Search for the cell housing the specified text and yield its [x, y] center coordinate. 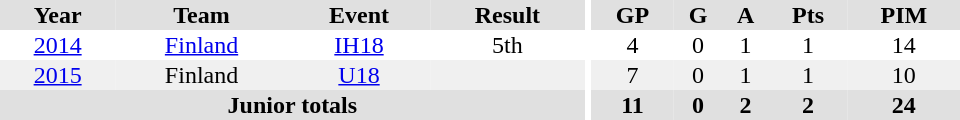
Junior totals [292, 105]
2014 [58, 45]
5th [507, 45]
Team [202, 15]
24 [904, 105]
G [698, 15]
7 [632, 75]
Event [359, 15]
Result [507, 15]
U18 [359, 75]
IH18 [359, 45]
Pts [808, 15]
4 [632, 45]
GP [632, 15]
14 [904, 45]
A [746, 15]
2015 [58, 75]
PIM [904, 15]
11 [632, 105]
10 [904, 75]
Year [58, 15]
